Capture the cell that displays the provided text and extract its [x, y] central coordinate. 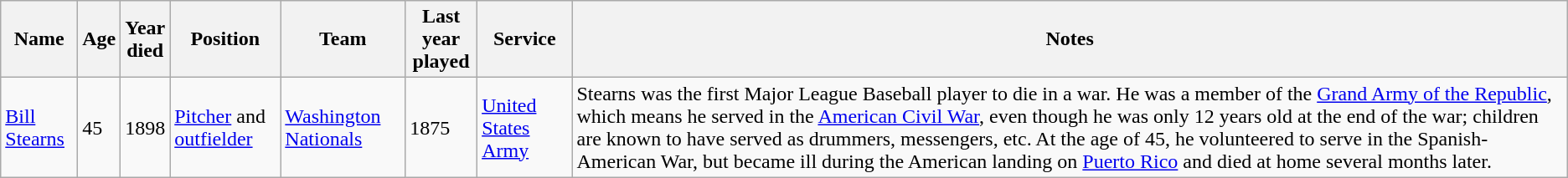
Bill Stearns [39, 127]
Position [225, 39]
1875 [441, 127]
United States Army [524, 127]
45 [99, 127]
Name [39, 39]
Notes [1070, 39]
Pitcher and outfielder [225, 127]
1898 [146, 127]
Last yearplayed [441, 39]
Yeardied [146, 39]
Team [343, 39]
Washington Nationals [343, 127]
Service [524, 39]
Age [99, 39]
